Provide the [X, Y] coordinate of the cell's center where the given text is located.  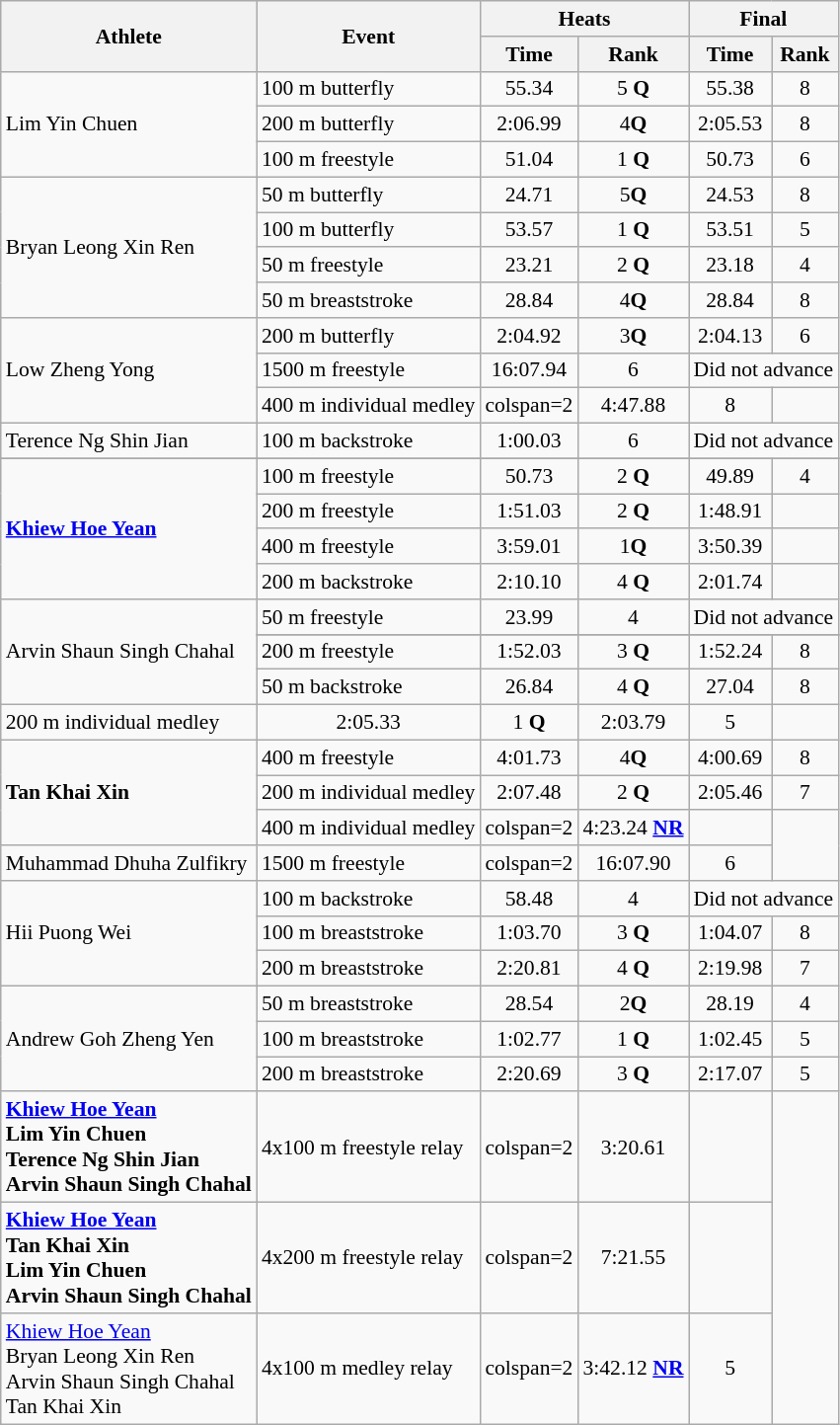
5 Q [633, 89]
2:19.98 [730, 969]
58.48 [529, 899]
3:59.01 [529, 547]
2:04.92 [529, 336]
Low Zheng Yong [128, 371]
53.57 [529, 230]
2:05.46 [730, 793]
Event [369, 36]
16:07.90 [633, 863]
Final [764, 19]
28.19 [730, 1004]
27.04 [730, 687]
2:06.99 [529, 124]
1Q [633, 547]
Bryan Leong Xin Ren [128, 247]
Heats [584, 19]
4x200 m freestyle relay [369, 1258]
4:01.73 [529, 757]
3Q [633, 336]
1:02.77 [529, 1039]
2:04.13 [730, 336]
1:00.03 [529, 441]
4:00.69 [730, 757]
Lim Yin Chuen [128, 124]
4x100 m medley relay [369, 1369]
1:04.07 [730, 933]
3:20.61 [633, 1148]
23.99 [529, 617]
28.54 [529, 1004]
Khiew Hoe Yean [128, 528]
2:05.33 [369, 723]
1:02.45 [730, 1039]
50 m backstroke [369, 687]
7:21.55 [633, 1258]
55.34 [529, 89]
Khiew Hoe YeanLim Yin ChuenTerence Ng Shin JianArvin Shaun Singh Chahal [128, 1148]
26.84 [529, 687]
2:03.79 [633, 723]
Khiew Hoe YeanBryan Leong Xin RenArvin Shaun Singh ChahalTan Khai Xin [128, 1369]
16:07.94 [529, 370]
4:23.24 NR [633, 829]
Hii Puong Wei [128, 934]
50 m butterfly [369, 195]
200 m backstroke [369, 582]
Arvin Shaun Singh Chahal [128, 652]
2:17.07 [730, 1074]
2:05.53 [730, 124]
51.04 [529, 160]
24.71 [529, 195]
1:03.70 [529, 933]
23.18 [730, 266]
53.51 [730, 230]
2Q [633, 1004]
1:52.24 [730, 652]
1:48.91 [730, 512]
2:10.10 [529, 582]
4x100 m freestyle relay [369, 1148]
4:47.88 [633, 406]
Muhammad Dhuha Zulfikry [128, 863]
2:01.74 [730, 582]
2:20.69 [529, 1074]
49.89 [730, 476]
23.21 [529, 266]
Tan Khai Xin [128, 792]
5Q [633, 195]
2:07.48 [529, 793]
1:52.03 [529, 652]
Athlete [128, 36]
24.53 [730, 195]
1:51.03 [529, 512]
Terence Ng Shin Jian [128, 441]
55.38 [730, 89]
Andrew Goh Zheng Yen [128, 1039]
3:42.12 NR [633, 1369]
3:50.39 [730, 547]
Khiew Hoe YeanTan Khai XinLim Yin ChuenArvin Shaun Singh Chahal [128, 1258]
2:20.81 [529, 969]
